For the text-containing cell, return its midpoint in (X, Y) coordinate format. 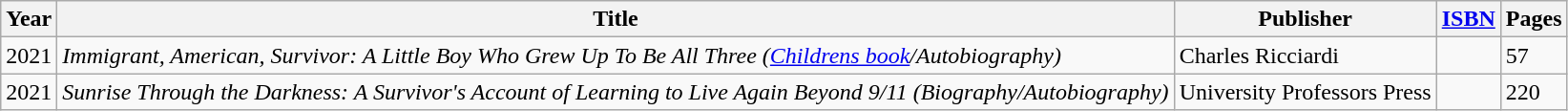
Charles Ricciardi (1306, 55)
220 (1534, 92)
Immigrant, American, Survivor: A Little Boy Who Grew Up To Be All Three (Childrens book/Autobiography) (616, 55)
57 (1534, 55)
Pages (1534, 19)
University Professors Press (1306, 92)
ISBN (1468, 19)
Sunrise Through the Darkness: A Survivor's Account of Learning to Live Again Beyond 9/11 (Biography/Autobiography) (616, 92)
Publisher (1306, 19)
Title (616, 19)
Year (29, 19)
